Capture the cell that displays the provided text and extract its (x, y) central coordinate. 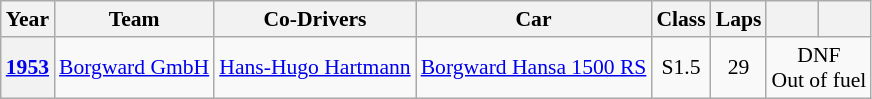
Car (534, 19)
Co-Drivers (314, 19)
1953 (28, 68)
S1.5 (680, 68)
Year (28, 19)
Team (134, 19)
DNFOut of fuel (818, 68)
29 (739, 68)
Borgward Hansa 1500 RS (534, 68)
Class (680, 19)
Borgward GmbH (134, 68)
Laps (739, 19)
Hans-Hugo Hartmann (314, 68)
